Search for the cell housing the specified text and yield its (x, y) center coordinate. 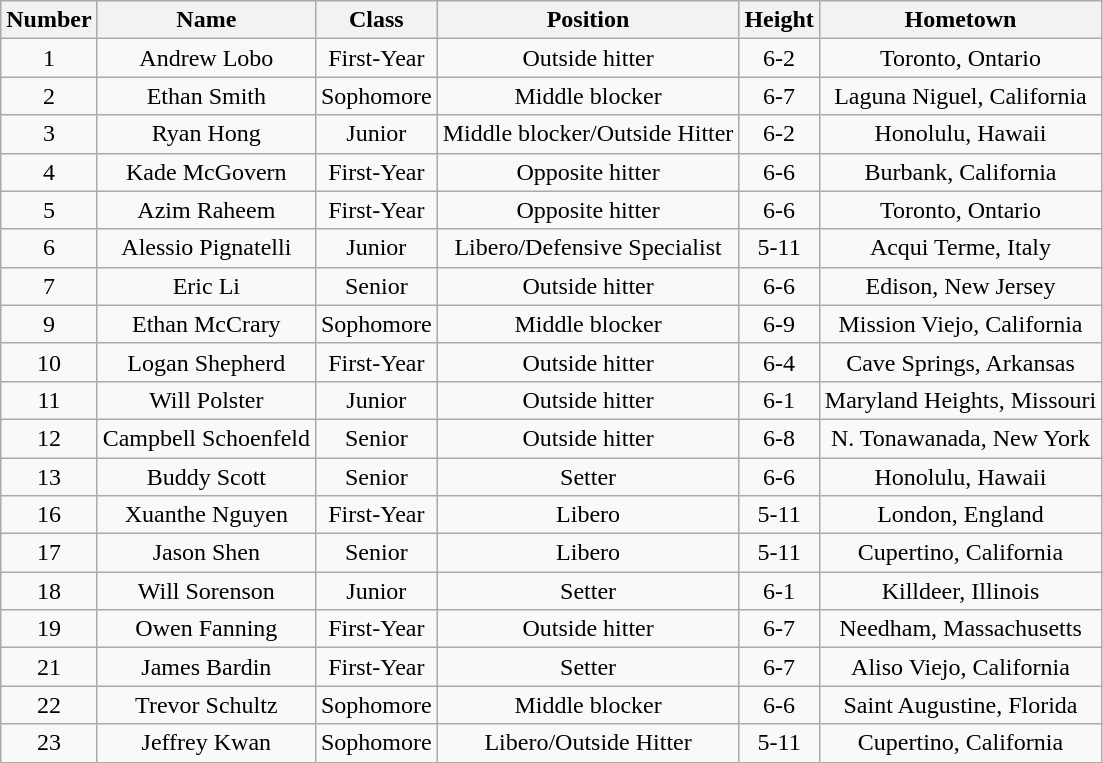
Hometown (960, 20)
Maryland Heights, Missouri (960, 400)
Logan Shepherd (206, 362)
19 (49, 629)
Kade McGovern (206, 172)
Cave Springs, Arkansas (960, 362)
London, England (960, 515)
Jason Shen (206, 553)
Azim Raheem (206, 210)
13 (49, 477)
21 (49, 667)
Laguna Niguel, California (960, 96)
Ethan Smith (206, 96)
Needham, Massachusetts (960, 629)
Mission Viejo, California (960, 324)
Ethan McCrary (206, 324)
Jeffrey Kwan (206, 743)
Will Polster (206, 400)
James Bardin (206, 667)
6-9 (779, 324)
6 (49, 248)
Eric Li (206, 286)
6-4 (779, 362)
3 (49, 134)
7 (49, 286)
Will Sorenson (206, 591)
Buddy Scott (206, 477)
Aliso Viejo, California (960, 667)
Burbank, California (960, 172)
Libero/Outside Hitter (588, 743)
16 (49, 515)
Ryan Hong (206, 134)
4 (49, 172)
5 (49, 210)
Saint Augustine, Florida (960, 705)
9 (49, 324)
1 (49, 58)
Number (49, 20)
Class (376, 20)
10 (49, 362)
Edison, New Jersey (960, 286)
Killdeer, Illinois (960, 591)
2 (49, 96)
Position (588, 20)
18 (49, 591)
Owen Fanning (206, 629)
23 (49, 743)
11 (49, 400)
12 (49, 438)
Xuanthe Nguyen (206, 515)
6-8 (779, 438)
Andrew Lobo (206, 58)
Libero/Defensive Specialist (588, 248)
Acqui Terme, Italy (960, 248)
Middle blocker/Outside Hitter (588, 134)
Trevor Schultz (206, 705)
17 (49, 553)
Campbell Schoenfeld (206, 438)
Height (779, 20)
N. Tonawanada, New York (960, 438)
Name (206, 20)
22 (49, 705)
Alessio Pignatelli (206, 248)
